Capture the cell that displays the provided text and extract its [X, Y] central coordinate. 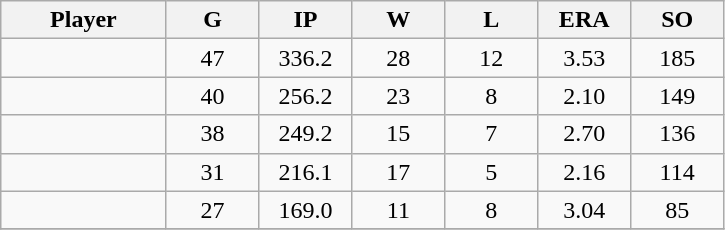
149 [678, 96]
7 [492, 134]
L [492, 20]
185 [678, 58]
216.1 [306, 172]
249.2 [306, 134]
114 [678, 172]
85 [678, 210]
336.2 [306, 58]
31 [212, 172]
ERA [584, 20]
27 [212, 210]
2.10 [584, 96]
28 [398, 58]
3.53 [584, 58]
SO [678, 20]
38 [212, 134]
2.16 [584, 172]
15 [398, 134]
Player [84, 20]
IP [306, 20]
136 [678, 134]
23 [398, 96]
169.0 [306, 210]
2.70 [584, 134]
12 [492, 58]
5 [492, 172]
256.2 [306, 96]
G [212, 20]
3.04 [584, 210]
47 [212, 58]
11 [398, 210]
W [398, 20]
40 [212, 96]
17 [398, 172]
